Identify which cell holds the provided text, then report its (X, Y) central coordinate. 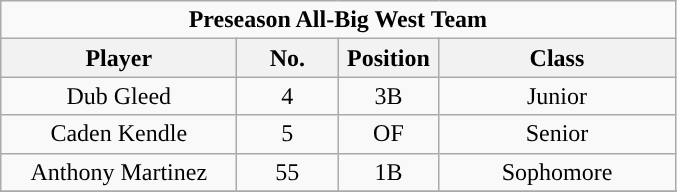
No. (288, 58)
OF (388, 134)
5 (288, 134)
55 (288, 172)
Player (119, 58)
Anthony Martinez (119, 172)
4 (288, 96)
Class (557, 58)
Preseason All-Big West Team (338, 20)
Position (388, 58)
Caden Kendle (119, 134)
Dub Gleed (119, 96)
3B (388, 96)
Junior (557, 96)
Sophomore (557, 172)
Senior (557, 134)
1B (388, 172)
